From the cell containing the given text, extract its center point as (x, y) coordinate. 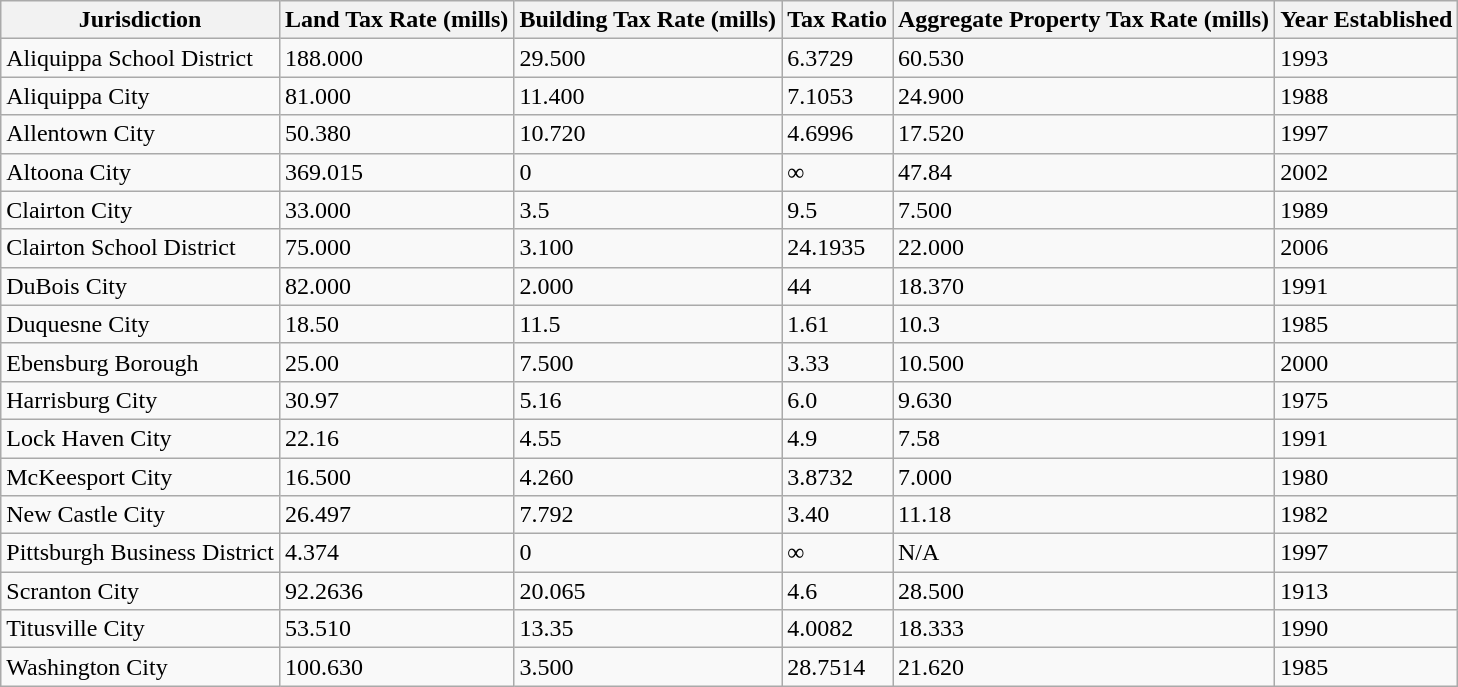
21.620 (1083, 667)
60.530 (1083, 58)
11.18 (1083, 515)
1913 (1366, 591)
Scranton City (140, 591)
Harrisburg City (140, 400)
DuBois City (140, 286)
10.720 (648, 134)
2006 (1366, 248)
26.497 (396, 515)
24.900 (1083, 96)
18.370 (1083, 286)
10.500 (1083, 362)
2.000 (648, 286)
28.500 (1083, 591)
20.065 (648, 591)
44 (838, 286)
3.500 (648, 667)
50.380 (396, 134)
24.1935 (838, 248)
4.55 (648, 438)
Jurisdiction (140, 20)
2002 (1366, 172)
100.630 (396, 667)
7.58 (1083, 438)
28.7514 (838, 667)
7.1053 (838, 96)
75.000 (396, 248)
2000 (1366, 362)
N/A (1083, 553)
1982 (1366, 515)
4.374 (396, 553)
Washington City (140, 667)
Aliquippa City (140, 96)
Tax Ratio (838, 20)
Pittsburgh Business District (140, 553)
Clairton City (140, 210)
82.000 (396, 286)
Aliquippa School District (140, 58)
1.61 (838, 324)
4.6996 (838, 134)
1975 (1366, 400)
6.3729 (838, 58)
11.5 (648, 324)
1988 (1366, 96)
1980 (1366, 477)
18.333 (1083, 629)
4.6 (838, 591)
4.260 (648, 477)
53.510 (396, 629)
17.520 (1083, 134)
7.000 (1083, 477)
92.2636 (396, 591)
10.3 (1083, 324)
1990 (1366, 629)
9.5 (838, 210)
Altoona City (140, 172)
11.400 (648, 96)
3.8732 (838, 477)
3.40 (838, 515)
3.5 (648, 210)
Allentown City (140, 134)
9.630 (1083, 400)
Clairton School District (140, 248)
29.500 (648, 58)
6.0 (838, 400)
3.33 (838, 362)
Duquesne City (140, 324)
369.015 (396, 172)
1993 (1366, 58)
188.000 (396, 58)
3.100 (648, 248)
Aggregate Property Tax Rate (mills) (1083, 20)
Land Tax Rate (mills) (396, 20)
Titusville City (140, 629)
7.792 (648, 515)
Lock Haven City (140, 438)
4.9 (838, 438)
Year Established (1366, 20)
Ebensburg Borough (140, 362)
22.16 (396, 438)
1989 (1366, 210)
4.0082 (838, 629)
81.000 (396, 96)
McKeesport City (140, 477)
13.35 (648, 629)
18.50 (396, 324)
25.00 (396, 362)
47.84 (1083, 172)
33.000 (396, 210)
30.97 (396, 400)
16.500 (396, 477)
New Castle City (140, 515)
Building Tax Rate (mills) (648, 20)
22.000 (1083, 248)
5.16 (648, 400)
